Determine the (X, Y) coordinate at the center of the cell enclosing the given text.  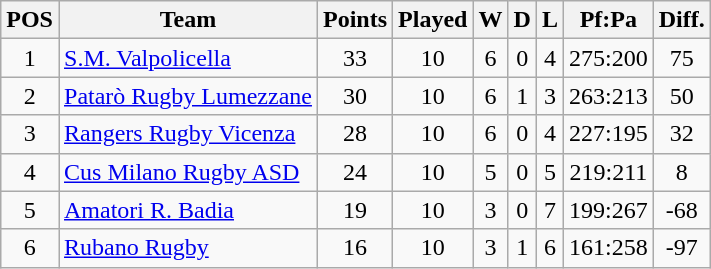
33 (354, 58)
-68 (682, 210)
275:200 (608, 58)
D (522, 20)
19 (354, 210)
L (550, 20)
Patarò Rugby Lumezzane (188, 96)
8 (682, 172)
Played (433, 20)
-97 (682, 248)
75 (682, 58)
Cus Milano Rugby ASD (188, 172)
16 (354, 248)
W (490, 20)
7 (550, 210)
Rangers Rugby Vicenza (188, 134)
Amatori R. Badia (188, 210)
Rubano Rugby (188, 248)
S.M. Valpolicella (188, 58)
30 (354, 96)
24 (354, 172)
Team (188, 20)
Points (354, 20)
161:258 (608, 248)
POS (30, 20)
2 (30, 96)
263:213 (608, 96)
28 (354, 134)
32 (682, 134)
50 (682, 96)
219:211 (608, 172)
Pf:Pa (608, 20)
199:267 (608, 210)
Diff. (682, 20)
227:195 (608, 134)
